Identify which cell holds the provided text, then report its (X, Y) central coordinate. 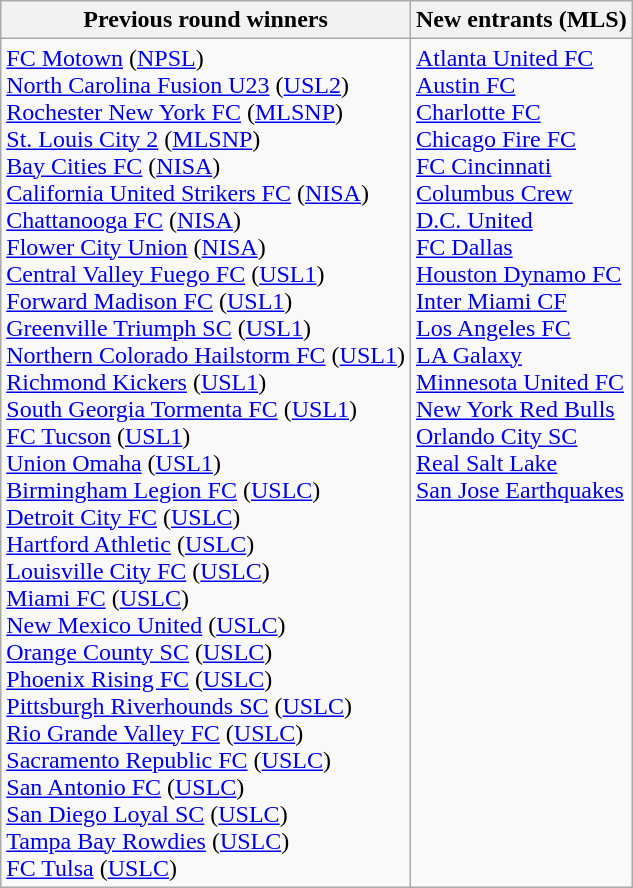
New entrants (MLS) (521, 20)
Previous round winners (206, 20)
